From the cell containing the given text, extract its center point as (x, y) coordinate. 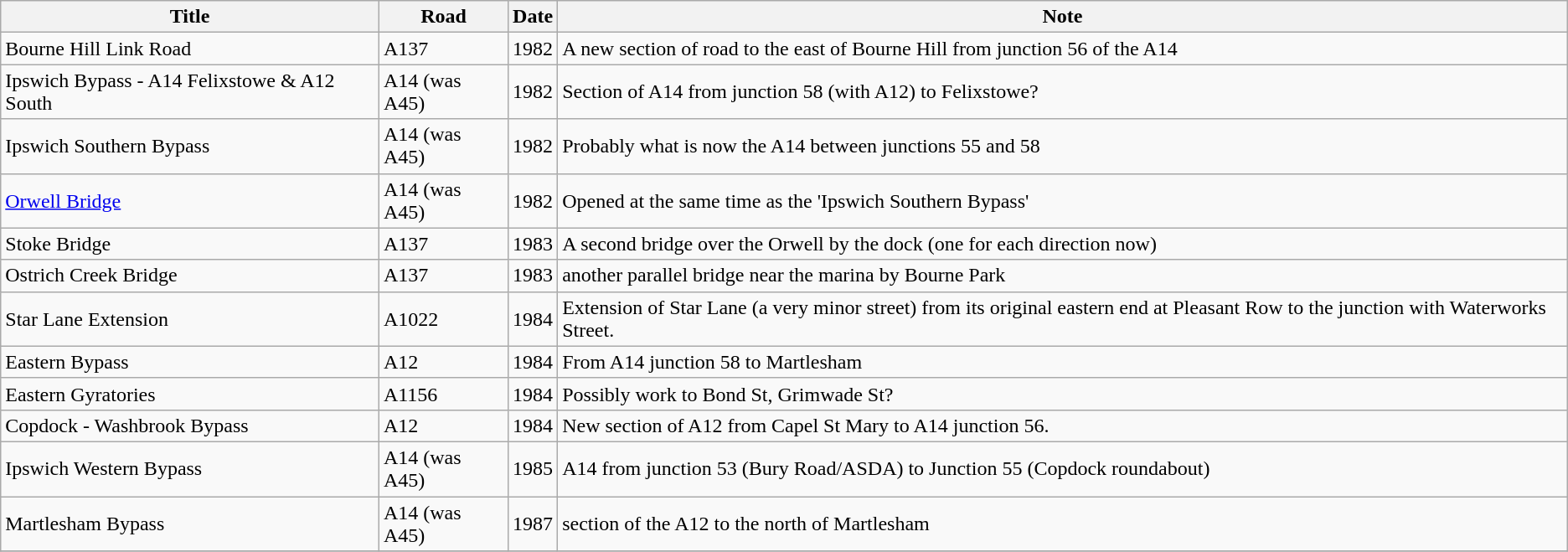
Ipswich Bypass - A14 Felixstowe & A12 South (190, 92)
1987 (533, 523)
Ostrich Creek Bridge (190, 276)
Martlesham Bypass (190, 523)
Stoke Bridge (190, 244)
Date (533, 17)
Bourne Hill Link Road (190, 49)
Note (1063, 17)
Probably what is now the A14 between junctions 55 and 58 (1063, 146)
A14 from junction 53 (Bury Road/ASDA) to Junction 55 (Copdock roundabout) (1063, 469)
1985 (533, 469)
A new section of road to the east of Bourne Hill from junction 56 of the A14 (1063, 49)
Eastern Gyratories (190, 394)
New section of A12 from Capel St Mary to A14 junction 56. (1063, 426)
Road (443, 17)
Orwell Bridge (190, 201)
A second bridge over the Orwell by the dock (one for each direction now) (1063, 244)
From A14 junction 58 to Martlesham (1063, 362)
A1022 (443, 318)
another parallel bridge near the marina by Bourne Park (1063, 276)
Eastern Bypass (190, 362)
Opened at the same time as the 'Ipswich Southern Bypass' (1063, 201)
Ipswich Southern Bypass (190, 146)
Possibly work to Bond St, Grimwade St? (1063, 394)
Star Lane Extension (190, 318)
A1156 (443, 394)
Extension of Star Lane (a very minor street) from its original eastern end at Pleasant Row to the junction with Waterworks Street. (1063, 318)
Copdock - Washbrook Bypass (190, 426)
Section of A14 from junction 58 (with A12) to Felixstowe? (1063, 92)
section of the A12 to the north of Martlesham (1063, 523)
Ipswich Western Bypass (190, 469)
Title (190, 17)
